Pinpoint the cell where the given text exists, returning its [X, Y] midpoint coordinate. 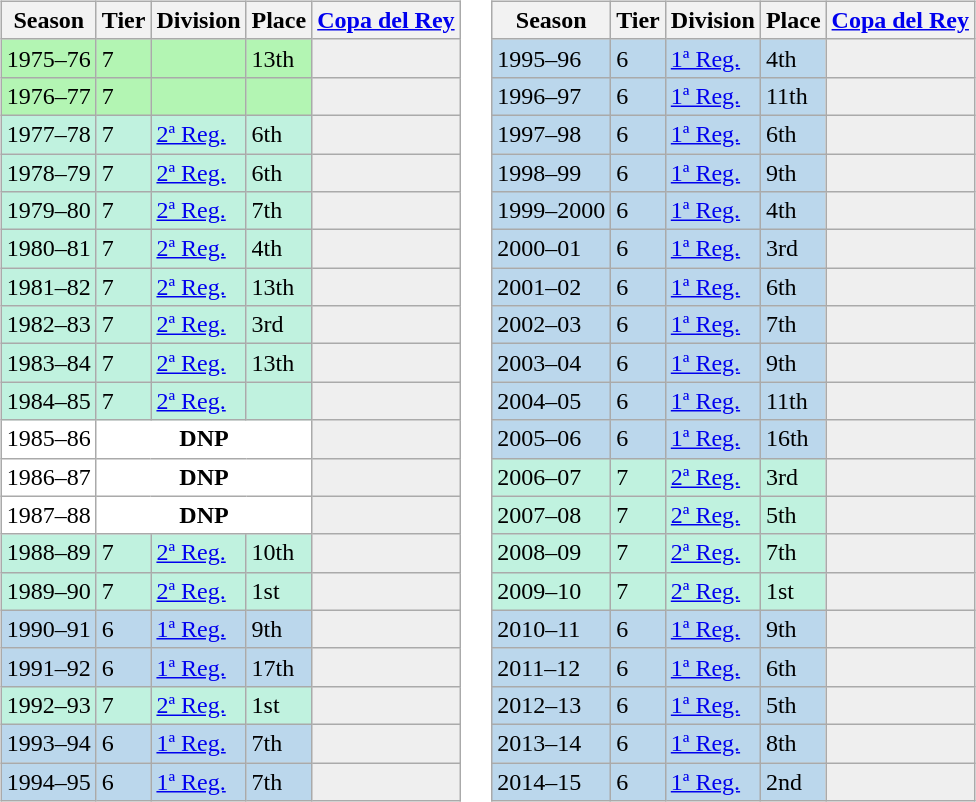
1982–83 [48, 325]
1979–80 [48, 211]
2013–14 [552, 743]
1999–2000 [552, 211]
2011–12 [552, 667]
1989–90 [48, 591]
1981–82 [48, 287]
2012–13 [552, 705]
1978–79 [48, 173]
2005–06 [552, 439]
1986–87 [48, 477]
1993–94 [48, 743]
2009–10 [552, 591]
1992–93 [48, 705]
1997–98 [552, 134]
1995–96 [552, 58]
1983–84 [48, 363]
10th [279, 553]
8th [793, 743]
2007–08 [552, 515]
1984–85 [48, 401]
2000–01 [552, 249]
1977–78 [48, 134]
2003–04 [552, 363]
1996–97 [552, 96]
2002–03 [552, 325]
2008–09 [552, 553]
17th [279, 667]
1975–76 [48, 58]
2004–05 [552, 401]
1976–77 [48, 96]
1994–95 [48, 781]
2014–15 [552, 781]
1988–89 [48, 553]
2nd [793, 781]
16th [793, 439]
1998–99 [552, 173]
2010–11 [552, 629]
1991–92 [48, 667]
2001–02 [552, 287]
1980–81 [48, 249]
2006–07 [552, 477]
1990–91 [48, 629]
1987–88 [48, 515]
1985–86 [48, 439]
